Return [X, Y] of the center of cell containing provided text 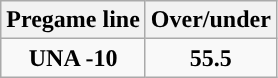
55.5 [210, 58]
Over/under [210, 20]
Pregame line [74, 20]
UNA -10 [74, 58]
